Return [X, Y] of the center of cell containing provided text 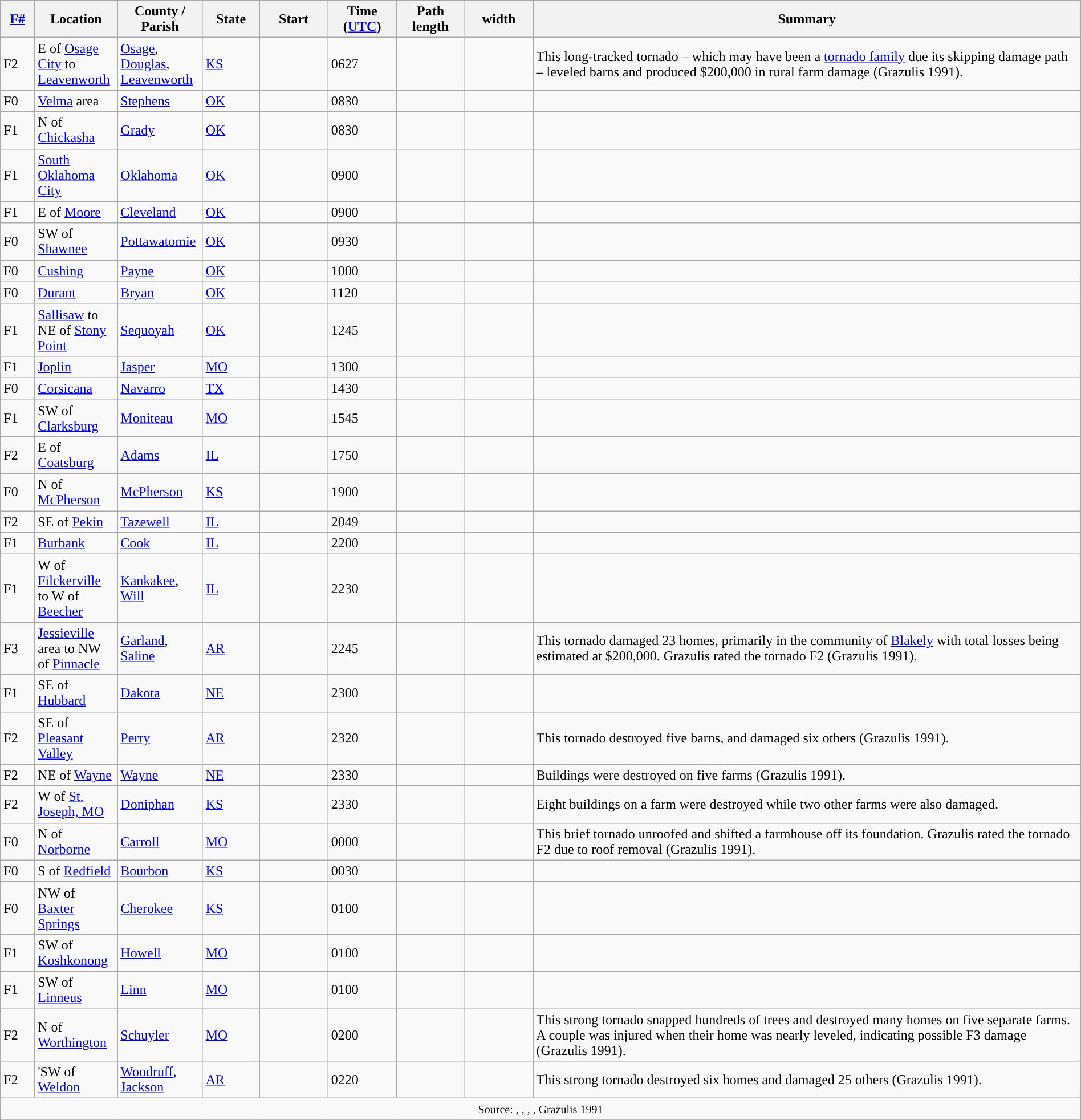
Summary [807, 19]
2300 [362, 693]
Path length [430, 19]
0000 [362, 842]
NW of Baxter Springs [76, 908]
E of Coatsburg [76, 455]
Adams [160, 455]
N of Norborne [76, 842]
'SW of Weldon [76, 1080]
Doniphan [160, 804]
Linn [160, 990]
Cook [160, 543]
E of Moore [76, 212]
Corsicana [76, 388]
Perry [160, 738]
N of Chickasha [76, 130]
width [499, 19]
SW of Linneus [76, 990]
1120 [362, 293]
W of Filckerville to W of Beecher [76, 589]
Buildings were destroyed on five farms (Grazulis 1991). [807, 775]
Oklahoma [160, 175]
1245 [362, 330]
S of Redfield [76, 871]
Howell [160, 952]
Payne [160, 271]
Woodruff, Jackson [160, 1080]
SE of Hubbard [76, 693]
This tornado destroyed five barns, and damaged six others (Grazulis 1991). [807, 738]
Navarro [160, 388]
State [231, 19]
2230 [362, 589]
F3 [18, 648]
Grady [160, 130]
County / Parish [160, 19]
Time (UTC) [362, 19]
Cushing [76, 271]
SW of Clarksburg [76, 417]
SE of Pekin [76, 522]
W of St. Joseph, MO [76, 804]
Carroll [160, 842]
Burbank [76, 543]
Bryan [160, 293]
NE of Wayne [76, 775]
0200 [362, 1034]
F# [18, 19]
TX [231, 388]
SE of Pleasant Valley [76, 738]
McPherson [160, 493]
Schuyler [160, 1034]
Joplin [76, 367]
Sequoyah [160, 330]
Dakota [160, 693]
1900 [362, 493]
N of Worthington [76, 1034]
Durant [76, 293]
1000 [362, 271]
Osage, Douglas, Leavenworth [160, 64]
Pottawatomie [160, 242]
0627 [362, 64]
Start [294, 19]
South Oklahoma City [76, 175]
2245 [362, 648]
Sallisaw to NE of Stony Point [76, 330]
Jessieville area to NW of Pinnacle [76, 648]
N of McPherson [76, 493]
Garland, Saline [160, 648]
Cherokee [160, 908]
Bourbon [160, 871]
1300 [362, 367]
1750 [362, 455]
Tazewell [160, 522]
Source: , , , , Grazulis 1991 [540, 1109]
Stephens [160, 101]
2049 [362, 522]
This strong tornado destroyed six homes and damaged 25 others (Grazulis 1991). [807, 1080]
SW of Shawnee [76, 242]
0930 [362, 242]
Cleveland [160, 212]
Eight buildings on a farm were destroyed while two other farms were also damaged. [807, 804]
Velma area [76, 101]
Kankakee, Will [160, 589]
1430 [362, 388]
0220 [362, 1080]
Location [76, 19]
Wayne [160, 775]
This brief tornado unroofed and shifted a farmhouse off its foundation. Grazulis rated the tornado F2 due to roof removal (Grazulis 1991). [807, 842]
2320 [362, 738]
0030 [362, 871]
SW of Koshkonong [76, 952]
E of Osage City to Leavenworth [76, 64]
Jasper [160, 367]
1545 [362, 417]
Moniteau [160, 417]
2200 [362, 543]
